Identify which cell holds the provided text, then report its (X, Y) central coordinate. 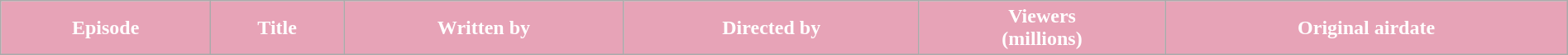
Episode (106, 28)
Written by (485, 28)
Original airdate (1366, 28)
Viewers(millions) (1042, 28)
Directed by (771, 28)
Title (278, 28)
